Return (X, Y) of the center of cell containing provided text 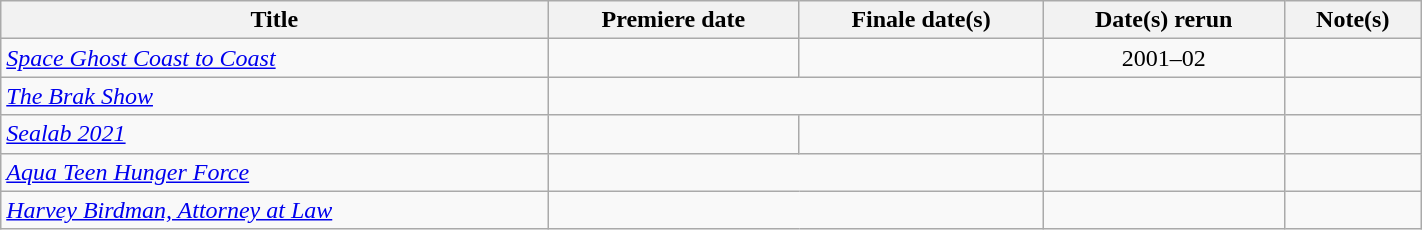
The Brak Show (274, 96)
Finale date(s) (921, 20)
Title (274, 20)
Note(s) (1352, 20)
Harvey Birdman, Attorney at Law (274, 210)
Date(s) rerun (1164, 20)
2001–02 (1164, 58)
Aqua Teen Hunger Force (274, 172)
Premiere date (674, 20)
Sealab 2021 (274, 134)
Space Ghost Coast to Coast (274, 58)
